Locate the cell with the specified text and output its [X, Y] center coordinate. 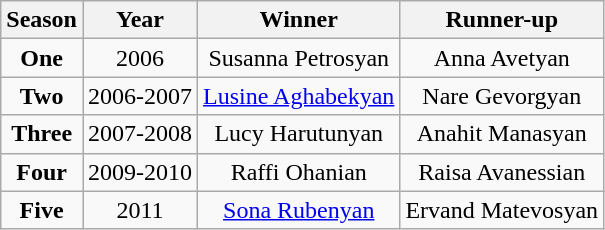
Winner [299, 20]
2006 [140, 58]
Two [42, 96]
Five [42, 210]
Susanna Petrosyan [299, 58]
Raisa Avanessian [502, 172]
One [42, 58]
Sona Rubenyan [299, 210]
Ervand Matevosyan [502, 210]
2006-2007 [140, 96]
Anna Avetyan [502, 58]
Raffi Ohanian [299, 172]
2009-2010 [140, 172]
Season [42, 20]
Anahit Manasyan [502, 134]
Lusine Aghabekyan [299, 96]
Runner-up [502, 20]
2011 [140, 210]
Three [42, 134]
2007-2008 [140, 134]
Four [42, 172]
Nare Gevorgyan [502, 96]
Year [140, 20]
Lucy Harutunyan [299, 134]
